Extract the (x, y) coordinate from the center of the cell holding the provided text.  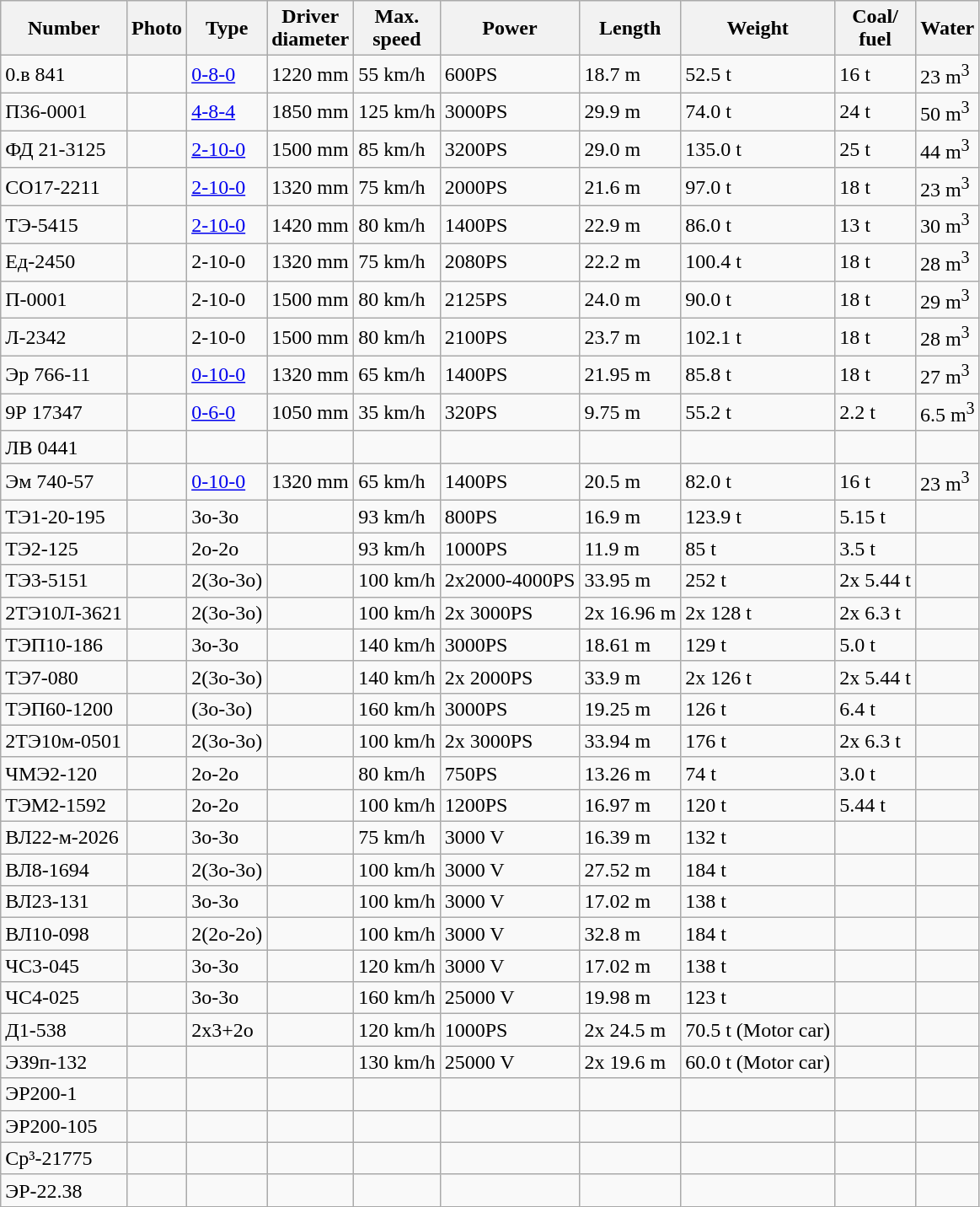
ЧС3-045 (64, 966)
25 t (876, 150)
Photo (157, 29)
0-6-0 (228, 413)
23.7 m (630, 337)
29.0 m (630, 150)
4-8-4 (228, 111)
102.1 t (758, 337)
ЛВ 0441 (64, 447)
750PS (510, 773)
5.44 t (876, 806)
Length (630, 29)
ТЭМ2-1592 (64, 806)
176 t (758, 741)
70.5 t (Motor car) (758, 1030)
Эм 740-57 (64, 482)
2x3+2o (228, 1030)
ТЭ3-5151 (64, 581)
320PS (510, 413)
74 t (758, 773)
252 t (758, 581)
100.4 t (758, 263)
(3o-3o) (228, 709)
33.9 m (630, 677)
2x 24.5 m (630, 1030)
Д1-538 (64, 1030)
ТЭ-5415 (64, 224)
Coal/ fuel (876, 29)
52.5 t (758, 74)
Л-2342 (64, 337)
16.39 m (630, 838)
ВЛ23-131 (64, 902)
125 km/h (397, 111)
24.0 m (630, 300)
2100PS (510, 337)
ВЛ10-098 (64, 934)
30 m3 (947, 224)
0.в 841 (64, 74)
55.2 t (758, 413)
ТЭ1-20-195 (64, 517)
130 km/h (397, 1062)
ТЭП60-1200 (64, 709)
55 km/h (397, 74)
21.6 m (630, 187)
3.0 t (876, 773)
2x 128 t (758, 613)
ВЛ22-м-2026 (64, 838)
Max. speed (397, 29)
Weight (758, 29)
2ТЭ10Л-3621 (64, 613)
1200PS (510, 806)
Type (228, 29)
11.9 m (630, 549)
22.9 m (630, 224)
2000PS (510, 187)
27.52 m (630, 870)
97.0 t (758, 187)
П36-0001 (64, 111)
21.95 m (630, 374)
123 t (758, 998)
1850 mm (310, 111)
123.9 t (758, 517)
Ср³-21775 (64, 1158)
ФД 21-3125 (64, 150)
600PS (510, 74)
22.2 m (630, 263)
50 m3 (947, 111)
СО17-2211 (64, 187)
ТЭ2-125 (64, 549)
1050 mm (310, 413)
9.75 m (630, 413)
ЧМЭ2-120 (64, 773)
132 t (758, 838)
Эр 766-11 (64, 374)
Water (947, 29)
13 t (876, 224)
19.25 m (630, 709)
6.5 m3 (947, 413)
60.0 t (Motor car) (758, 1062)
ЭР200-1 (64, 1094)
85 km/h (397, 150)
16.9 m (630, 517)
20.5 m (630, 482)
Number (64, 29)
1420 mm (310, 224)
0-8-0 (228, 74)
3.5 t (876, 549)
ТЭП10-186 (64, 645)
74.0 t (758, 111)
2x 19.6 m (630, 1062)
85.8 t (758, 374)
44 m3 (947, 150)
2x2000-4000PS (510, 581)
33.94 m (630, 741)
2(2o-2o) (228, 934)
18.7 m (630, 74)
90.0 t (758, 300)
ЭР200-105 (64, 1126)
ЭР-22.38 (64, 1190)
2ТЭ10м-0501 (64, 741)
2125PS (510, 300)
35 km/h (397, 413)
5.0 t (876, 645)
Ед-2450 (64, 263)
800PS (510, 517)
16.97 m (630, 806)
5.15 t (876, 517)
ЭЗ9п-132 (64, 1062)
120 t (758, 806)
2080PS (510, 263)
24 t (876, 111)
19.98 m (630, 998)
18.61 m (630, 645)
2x 16.96 m (630, 613)
3200PS (510, 150)
6.4 t (876, 709)
32.8 m (630, 934)
29.9 m (630, 111)
126 t (758, 709)
135.0 t (758, 150)
Power (510, 29)
2x 126 t (758, 677)
1220 mm (310, 74)
13.26 m (630, 773)
86.0 t (758, 224)
2.2 t (876, 413)
85 t (758, 549)
П-0001 (64, 300)
ЧС4-025 (64, 998)
129 t (758, 645)
Driverdiameter (310, 29)
9Р 17347 (64, 413)
2x 2000PS (510, 677)
33.95 m (630, 581)
82.0 t (758, 482)
27 m3 (947, 374)
ВЛ8-1694 (64, 870)
29 m3 (947, 300)
ТЭ7-080 (64, 677)
